Provide the (x, y) coordinate of the cell's center where the given text is located.  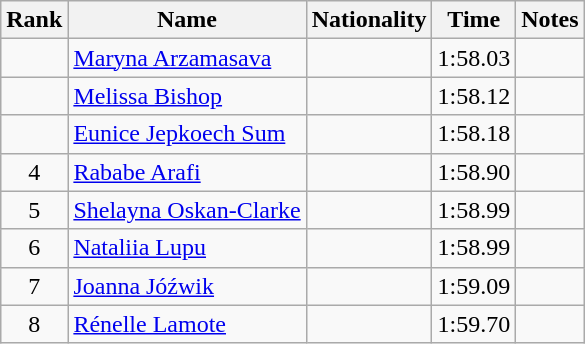
Name (187, 20)
Notes (550, 20)
8 (34, 324)
Rénelle Lamote (187, 324)
Rababe Arafi (187, 172)
1:58.12 (474, 96)
4 (34, 172)
1:58.90 (474, 172)
Melissa Bishop (187, 96)
6 (34, 248)
1:59.09 (474, 286)
Time (474, 20)
1:58.03 (474, 58)
7 (34, 286)
Maryna Arzamasava (187, 58)
Joanna Jóźwik (187, 286)
Shelayna Oskan-Clarke (187, 210)
Eunice Jepkoech Sum (187, 134)
Nationality (369, 20)
Rank (34, 20)
1:58.18 (474, 134)
1:59.70 (474, 324)
Nataliia Lupu (187, 248)
5 (34, 210)
